Find where the given text appears and provide that cell's center as [x, y] coordinate. 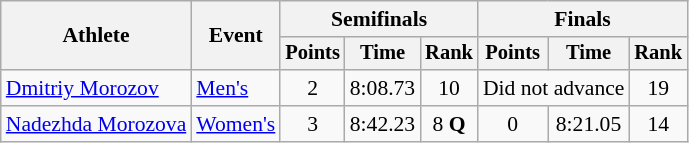
2 [312, 88]
8 Q [449, 124]
8:42.23 [382, 124]
Nadezhda Morozova [96, 124]
Athlete [96, 36]
19 [658, 88]
Dmitriy Morozov [96, 88]
8:08.73 [382, 88]
0 [513, 124]
3 [312, 124]
14 [658, 124]
10 [449, 88]
Did not advance [554, 88]
Women's [236, 124]
Event [236, 36]
Finals [582, 19]
Men's [236, 88]
Semifinals [378, 19]
8:21.05 [589, 124]
